Extract the [X, Y] coordinate from the center of the cell holding the provided text.  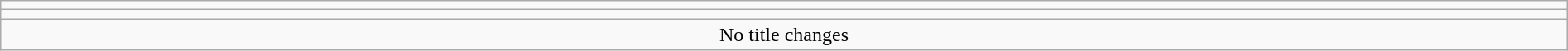
No title changes [784, 35]
